For the text-containing cell, return its midpoint in (X, Y) coordinate format. 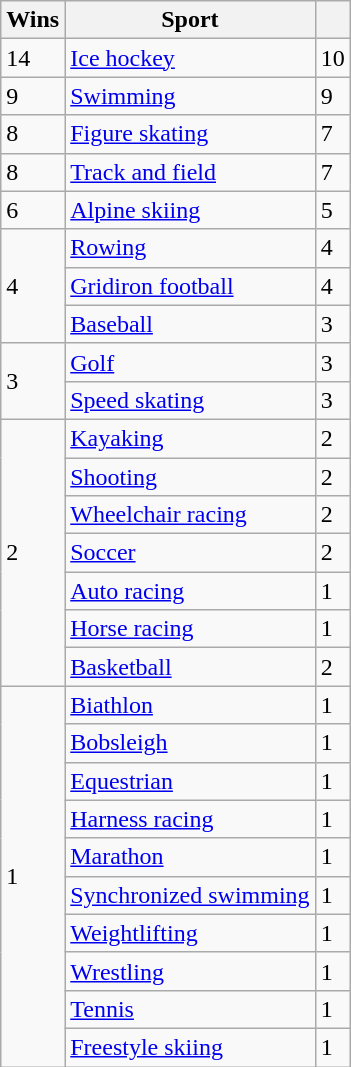
10 (332, 58)
Kayaking (190, 438)
Track and field (190, 172)
Figure skating (190, 134)
Tennis (190, 1009)
Shooting (190, 477)
Swimming (190, 96)
Bobsleigh (190, 743)
Wheelchair racing (190, 515)
14 (33, 58)
Ice hockey (190, 58)
Synchronized swimming (190, 895)
Weightlifting (190, 933)
Alpine skiing (190, 210)
Baseball (190, 324)
Soccer (190, 553)
Equestrian (190, 781)
Freestyle skiing (190, 1047)
Golf (190, 362)
Gridiron football (190, 286)
Horse racing (190, 629)
Wrestling (190, 971)
Auto racing (190, 591)
Harness racing (190, 819)
5 (332, 210)
Rowing (190, 248)
Marathon (190, 857)
Biathlon (190, 705)
Basketball (190, 667)
Wins (33, 20)
6 (33, 210)
Speed skating (190, 400)
Sport (190, 20)
